Determine the (X, Y) coordinate at the center of the cell enclosing the given text.  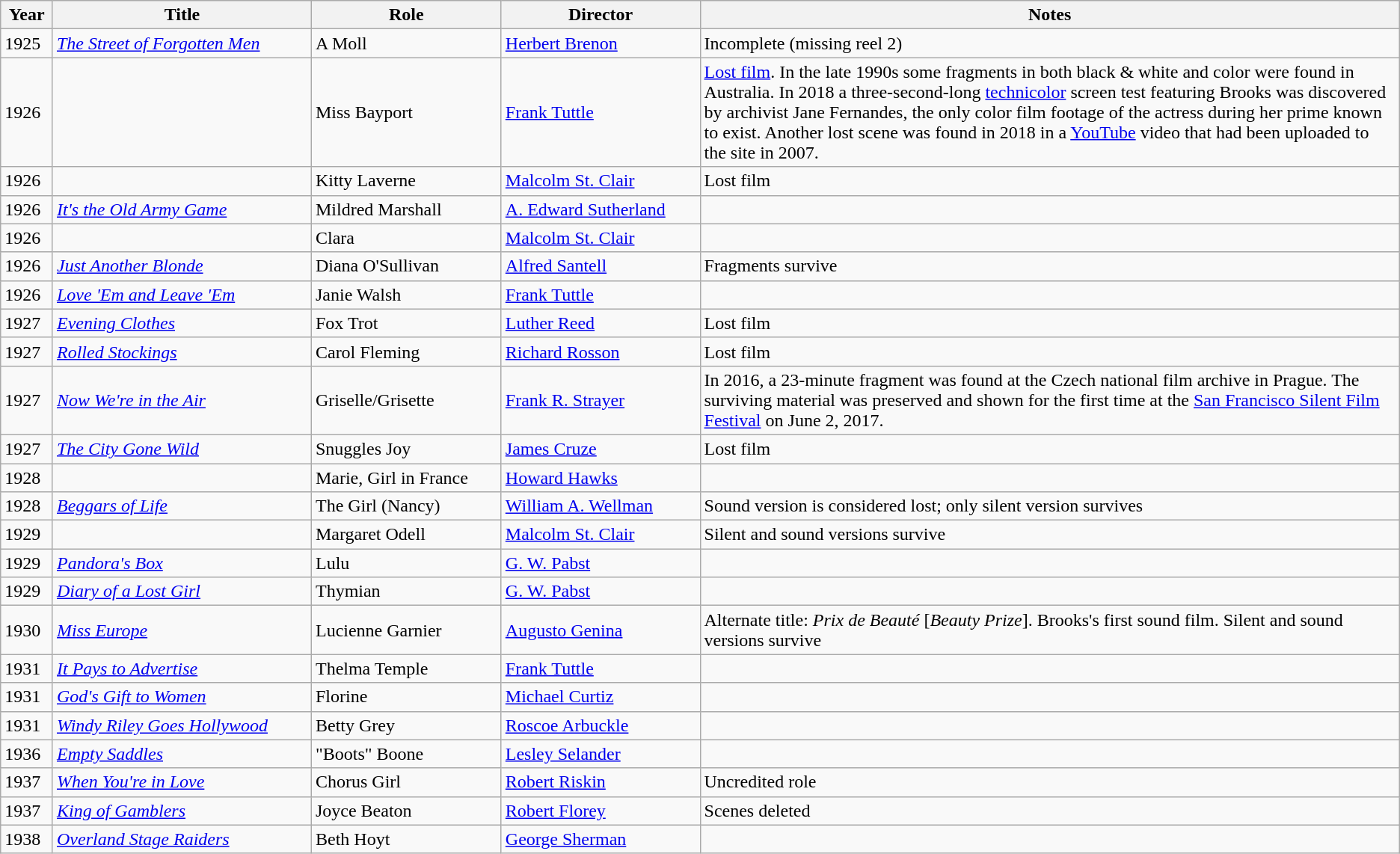
Augusto Genina (601, 630)
Luther Reed (601, 323)
It Pays to Advertise (182, 669)
The City Gone Wild (182, 449)
Richard Rosson (601, 351)
Sound version is considered lost; only silent version survives (1050, 506)
Beggars of Life (182, 506)
Clara (406, 238)
Carol Fleming (406, 351)
Roscoe Arbuckle (601, 725)
1938 (27, 839)
Overland Stage Raiders (182, 839)
Year (27, 15)
Now We're in the Air (182, 400)
Robert Florey (601, 811)
Windy Riley Goes Hollywood (182, 725)
A. Edward Sutherland (601, 209)
Florine (406, 697)
George Sherman (601, 839)
Griselle/Grisette (406, 400)
Beth Hoyt (406, 839)
Incomplete (missing reel 2) (1050, 43)
The Girl (Nancy) (406, 506)
Betty Grey (406, 725)
King of Gamblers (182, 811)
Rolled Stockings (182, 351)
Frank R. Strayer (601, 400)
William A. Wellman (601, 506)
Howard Hawks (601, 478)
Notes (1050, 15)
Fragments survive (1050, 266)
Herbert Brenon (601, 43)
A Moll (406, 43)
Janie Walsh (406, 295)
1936 (27, 754)
Kitty Laverne (406, 181)
Michael Curtiz (601, 697)
The Street of Forgotten Men (182, 43)
Diana O'Sullivan (406, 266)
Lesley Selander (601, 754)
Thelma Temple (406, 669)
Scenes deleted (1050, 811)
Lucienne Garnier (406, 630)
1930 (27, 630)
Role (406, 15)
Empty Saddles (182, 754)
Title (182, 15)
Snuggles Joy (406, 449)
Thymian (406, 592)
God's Gift to Women (182, 697)
It's the Old Army Game (182, 209)
Margaret Odell (406, 535)
Director (601, 15)
Alfred Santell (601, 266)
Love 'Em and Leave 'Em (182, 295)
Miss Bayport (406, 112)
Lulu (406, 563)
Uncredited role (1050, 782)
Chorus Girl (406, 782)
"Boots" Boone (406, 754)
Pandora's Box (182, 563)
1925 (27, 43)
Fox Trot (406, 323)
Marie, Girl in France (406, 478)
James Cruze (601, 449)
Evening Clothes (182, 323)
Alternate title: Prix de Beauté [Beauty Prize]. Brooks's first sound film. Silent and sound versions survive (1050, 630)
Silent and sound versions survive (1050, 535)
Mildred Marshall (406, 209)
Just Another Blonde (182, 266)
Diary of a Lost Girl (182, 592)
Miss Europe (182, 630)
Robert Riskin (601, 782)
When You're in Love (182, 782)
Joyce Beaton (406, 811)
